Extract the [X, Y] coordinate from the center of the cell holding the provided text.  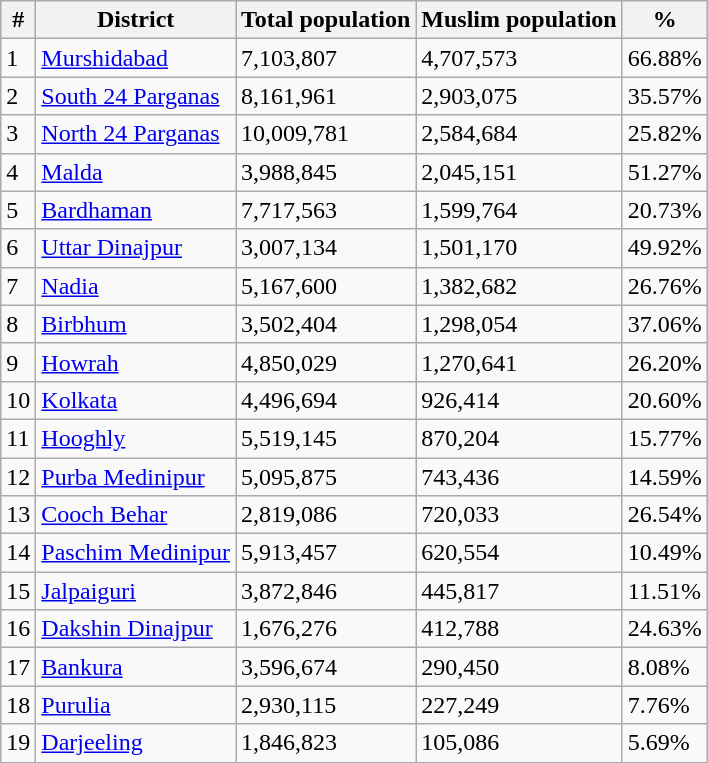
5,913,457 [326, 553]
Uttar Dinajpur [136, 248]
105,086 [519, 743]
24.63% [664, 629]
7.76% [664, 705]
Bardhaman [136, 210]
1,846,823 [326, 743]
2 [18, 96]
Darjeeling [136, 743]
8,161,961 [326, 96]
13 [18, 515]
11.51% [664, 591]
Birbhum [136, 324]
Malda [136, 172]
445,817 [519, 591]
2,930,115 [326, 705]
5,167,600 [326, 286]
26.54% [664, 515]
2,584,684 [519, 134]
10 [18, 400]
8 [18, 324]
Dakshin Dinajpur [136, 629]
Jalpaiguri [136, 591]
5,095,875 [326, 477]
North 24 Parganas [136, 134]
Muslim population [519, 20]
8.08% [664, 667]
25.82% [664, 134]
15 [18, 591]
7,717,563 [326, 210]
4,850,029 [326, 362]
District [136, 20]
Bankura [136, 667]
720,033 [519, 515]
7,103,807 [326, 58]
1 [18, 58]
926,414 [519, 400]
2,903,075 [519, 96]
10,009,781 [326, 134]
14 [18, 553]
20.73% [664, 210]
3,988,845 [326, 172]
20.60% [664, 400]
19 [18, 743]
620,554 [519, 553]
1,501,170 [519, 248]
12 [18, 477]
11 [18, 438]
6 [18, 248]
1,676,276 [326, 629]
% [664, 20]
412,788 [519, 629]
1,382,682 [519, 286]
Purba Medinipur [136, 477]
Paschim Medinipur [136, 553]
2,819,086 [326, 515]
227,249 [519, 705]
3,872,846 [326, 591]
1,298,054 [519, 324]
66.88% [664, 58]
Purulia [136, 705]
10.49% [664, 553]
9 [18, 362]
1,270,641 [519, 362]
3,596,674 [326, 667]
49.92% [664, 248]
5 [18, 210]
4,707,573 [519, 58]
4 [18, 172]
2,045,151 [519, 172]
3 [18, 134]
3,502,404 [326, 324]
Nadia [136, 286]
South 24 Parganas [136, 96]
Total population [326, 20]
Murshidabad [136, 58]
7 [18, 286]
Kolkata [136, 400]
16 [18, 629]
Howrah [136, 362]
4,496,694 [326, 400]
Hooghly [136, 438]
743,436 [519, 477]
14.59% [664, 477]
3,007,134 [326, 248]
1,599,764 [519, 210]
18 [18, 705]
17 [18, 667]
37.06% [664, 324]
# [18, 20]
51.27% [664, 172]
5,519,145 [326, 438]
290,450 [519, 667]
26.20% [664, 362]
15.77% [664, 438]
26.76% [664, 286]
5.69% [664, 743]
Cooch Behar [136, 515]
35.57% [664, 96]
870,204 [519, 438]
